Locate the cell with the specified text and output its [x, y] center coordinate. 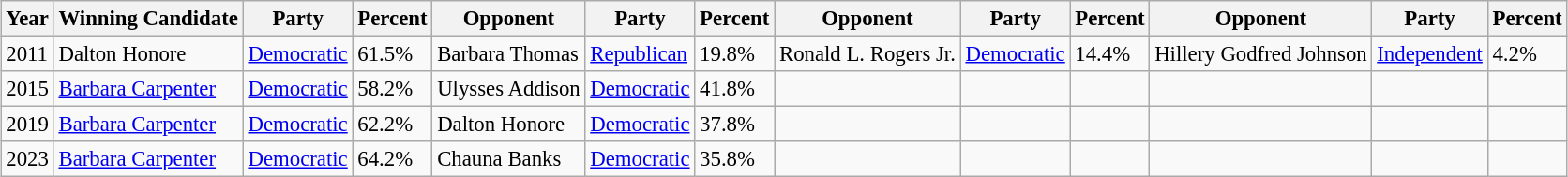
35.8% [735, 159]
14.4% [1110, 53]
64.2% [392, 159]
2023 [27, 159]
Republican [640, 53]
Chauna Banks [508, 159]
2019 [27, 125]
62.2% [392, 125]
19.8% [735, 53]
Barbara Thomas [508, 53]
Hillery Godfred Johnson [1260, 53]
37.8% [735, 125]
Year [27, 19]
2011 [27, 53]
Ulysses Addison [508, 89]
Winning Candidate [148, 19]
Ronald L. Rogers Jr. [868, 53]
61.5% [392, 53]
58.2% [392, 89]
Independent [1429, 53]
2015 [27, 89]
41.8% [735, 89]
4.2% [1527, 53]
